Detect which cell encompasses the target text, then output its (X, Y) center coordinate. 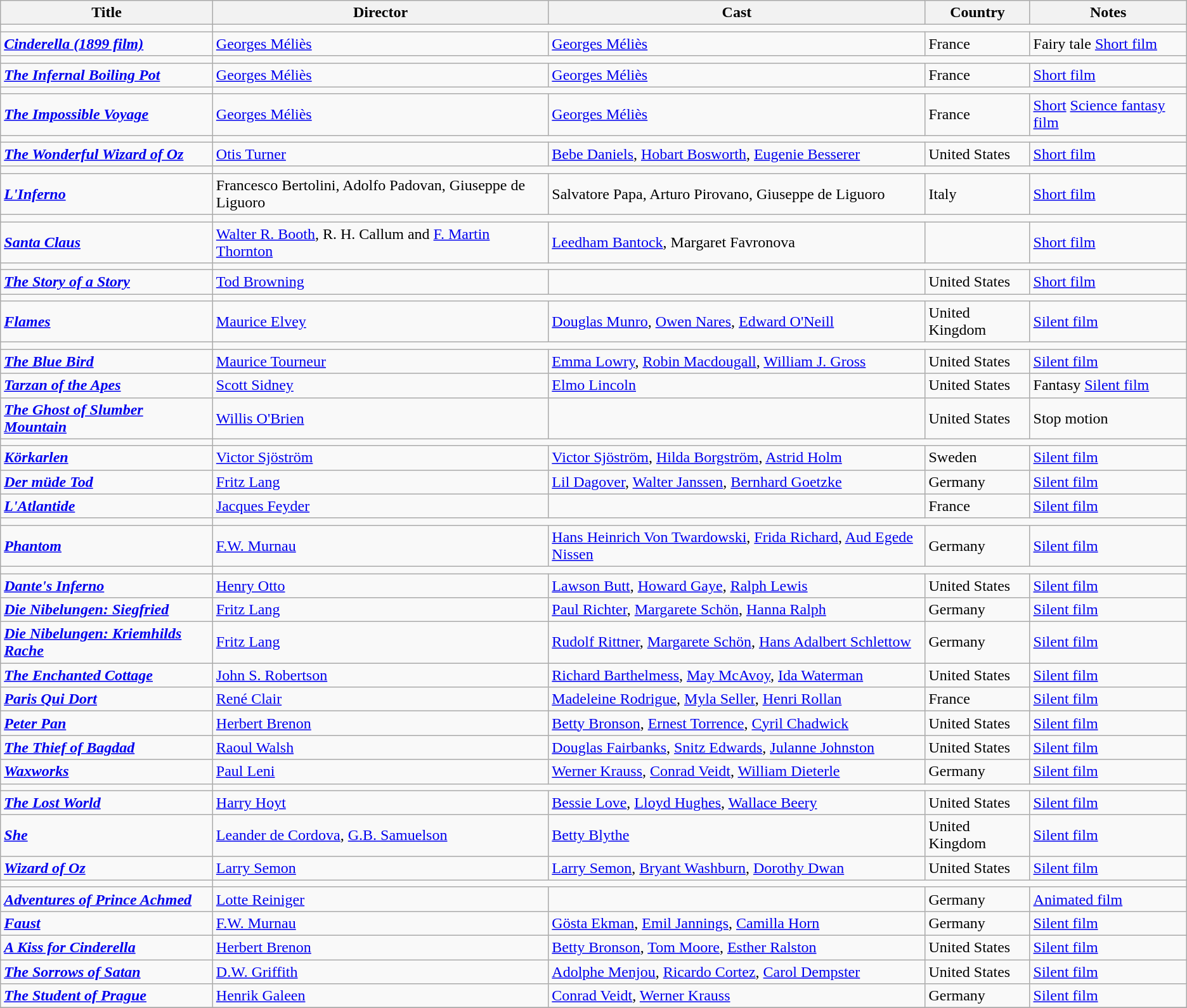
L'Atlantide (107, 506)
Henry Otto (380, 585)
Cinderella (1899 film) (107, 44)
Betty Bronson, Tom Moore, Esther Ralston (737, 947)
Animated film (1108, 899)
Santa Claus (107, 242)
Fantasy Silent film (1108, 385)
Cast (737, 13)
The Impossible Voyage (107, 114)
Conrad Veidt, Werner Krauss (737, 996)
Victor Sjöström, Hilda Borgström, Astrid Holm (737, 458)
Stop motion (1108, 418)
The Infernal Boiling Pot (107, 75)
Raoul Walsh (380, 747)
Henrik Galeen (380, 996)
Title (107, 13)
A Kiss for Cinderella (107, 947)
The Student of Prague (107, 996)
L'Inferno (107, 194)
Willis O'Brien (380, 418)
Lawson Butt, Howard Gaye, Ralph Lewis (737, 585)
Gösta Ekman, Emil Jannings, Camilla Horn (737, 923)
Otis Turner (380, 154)
Harry Hoyt (380, 803)
Paris Qui Dort (107, 699)
Flames (107, 322)
Peter Pan (107, 723)
Waxworks (107, 772)
Larry Semon (380, 868)
Country (978, 13)
Leander de Cordova, G.B. Samuelson (380, 836)
Elmo Lincoln (737, 385)
Die Nibelungen: Siegfried (107, 610)
Wizard of Oz (107, 868)
Werner Krauss, Conrad Veidt, William Dieterle (737, 772)
Italy (978, 194)
Notes (1108, 13)
Walter R. Booth, R. H. Callum and F. Martin Thornton (380, 242)
Bebe Daniels, Hobart Bosworth, Eugenie Besserer (737, 154)
Tod Browning (380, 282)
Leedham Bantock, Margaret Favronova (737, 242)
Douglas Fairbanks, Snitz Edwards, Julanne Johnston (737, 747)
Richard Barthelmess, May McAvoy, Ida Waterman (737, 675)
John S. Robertson (380, 675)
Emma Lowry, Robin Macdougall, William J. Gross (737, 361)
Sweden (978, 458)
Paul Richter, Margarete Schön, Hanna Ralph (737, 610)
Larry Semon, Bryant Washburn, Dorothy Dwan (737, 868)
Der müde Tod (107, 482)
Bessie Love, Lloyd Hughes, Wallace Beery (737, 803)
Salvatore Papa, Arturo Pirovano, Giuseppe de Liguoro (737, 194)
René Clair (380, 699)
Hans Heinrich Von Twardowski, Frida Richard, Aud Egede Nissen (737, 545)
Phantom (107, 545)
The Sorrows of Satan (107, 972)
Lil Dagover, Walter Janssen, Bernhard Goetzke (737, 482)
The Enchanted Cottage (107, 675)
Paul Leni (380, 772)
The Lost World (107, 803)
Betty Blythe (737, 836)
The Blue Bird (107, 361)
Tarzan of the Apes (107, 385)
Faust (107, 923)
Scott Sidney (380, 385)
Lotte Reiniger (380, 899)
Adventures of Prince Achmed (107, 899)
The Ghost of Slumber Mountain (107, 418)
Adolphe Menjou, Ricardo Cortez, Carol Dempster (737, 972)
Rudolf Rittner, Margarete Schön, Hans Adalbert Schlettow (737, 643)
Dante's Inferno (107, 585)
Douglas Munro, Owen Nares, Edward O'Neill (737, 322)
The Wonderful Wizard of Oz (107, 154)
Francesco Bertolini, Adolfo Padovan, Giuseppe de Liguoro (380, 194)
Körkarlen (107, 458)
Maurice Elvey (380, 322)
Short Science fantasy film (1108, 114)
Die Nibelungen: Kriemhilds Rache (107, 643)
Jacques Feyder (380, 506)
She (107, 836)
Madeleine Rodrigue, Myla Seller, Henri Rollan (737, 699)
Maurice Tourneur (380, 361)
D.W. Griffith (380, 972)
Director (380, 13)
Victor Sjöström (380, 458)
Fairy tale Short film (1108, 44)
The Story of a Story (107, 282)
Betty Bronson, Ernest Torrence, Cyril Chadwick (737, 723)
The Thief of Bagdad (107, 747)
